Capture the cell that displays the provided text and extract its [x, y] central coordinate. 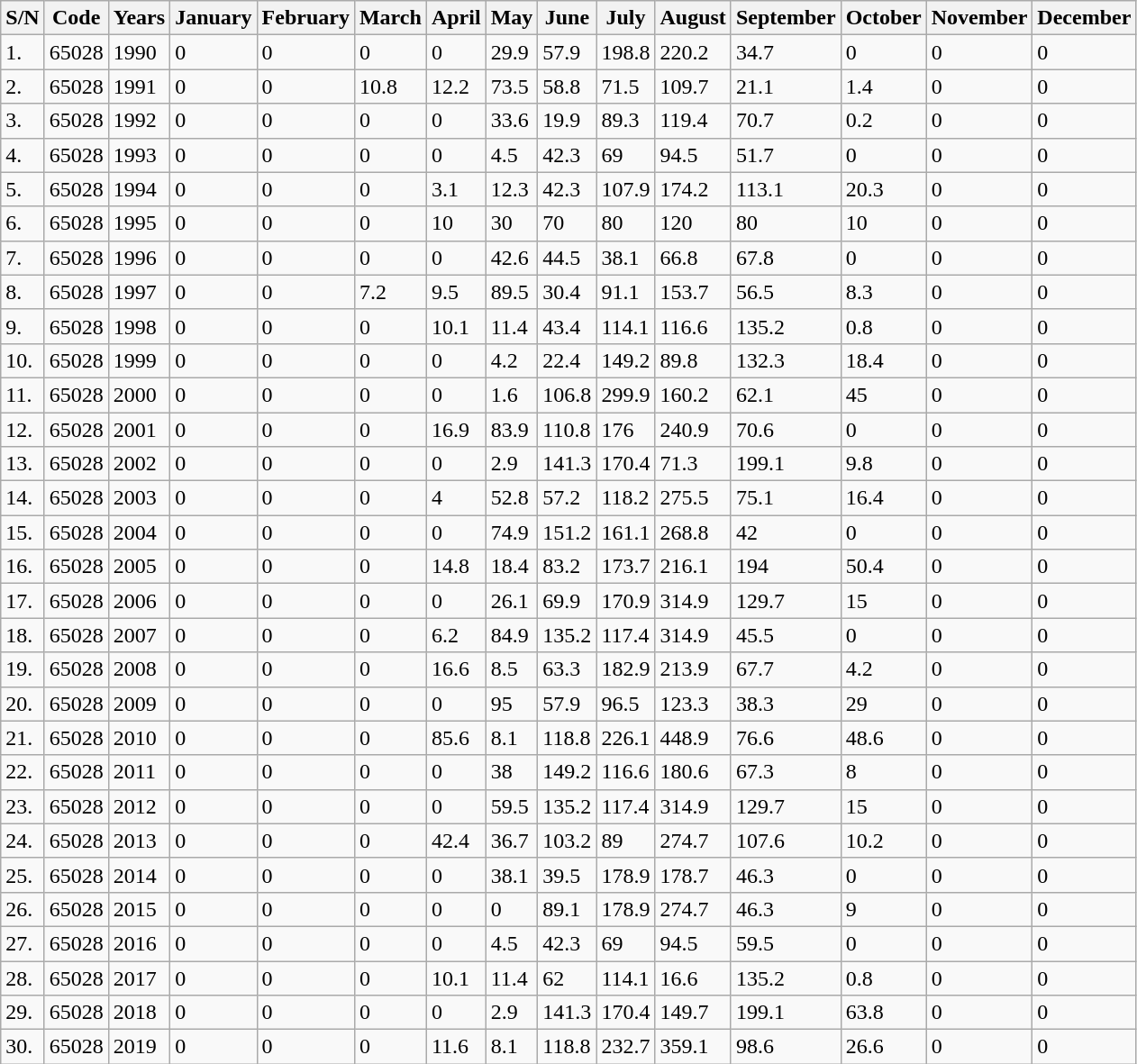
1994 [139, 189]
S/N [23, 18]
1993 [139, 155]
226.1 [625, 738]
107.6 [786, 841]
12. [23, 430]
2. [23, 86]
15. [23, 532]
5. [23, 189]
10.2 [883, 841]
89.3 [625, 121]
1995 [139, 223]
52.8 [512, 498]
4 [456, 498]
107.9 [625, 189]
10.8 [390, 86]
232.7 [625, 1047]
178.7 [693, 875]
7. [23, 258]
11.6 [456, 1047]
103.2 [568, 841]
November [979, 18]
161.1 [625, 532]
44.5 [568, 258]
9.5 [456, 292]
27. [23, 943]
76.6 [786, 738]
25. [23, 875]
91.1 [625, 292]
February [305, 18]
29 [883, 704]
182.9 [625, 669]
20.3 [883, 189]
16. [23, 567]
149.7 [693, 1013]
August [693, 18]
268.8 [693, 532]
70.7 [786, 121]
12.3 [512, 189]
June [568, 18]
1996 [139, 258]
38.3 [786, 704]
160.2 [693, 395]
109.7 [693, 86]
39.5 [568, 875]
176 [625, 430]
2004 [139, 532]
51.7 [786, 155]
33.6 [512, 121]
113.1 [786, 189]
10. [23, 360]
2019 [139, 1047]
180.6 [693, 772]
58.8 [568, 86]
48.6 [883, 738]
13. [23, 464]
January [214, 18]
132.3 [786, 360]
448.9 [693, 738]
29.9 [512, 52]
62 [568, 978]
11. [23, 395]
83.9 [512, 430]
50.4 [883, 567]
28. [23, 978]
2008 [139, 669]
70.6 [786, 430]
1991 [139, 86]
July [625, 18]
89.1 [568, 909]
83.2 [568, 567]
213.9 [693, 669]
38 [512, 772]
8. [23, 292]
151.2 [568, 532]
1.4 [883, 86]
359.1 [693, 1047]
71.5 [625, 86]
67.8 [786, 258]
1998 [139, 326]
30 [512, 223]
118.2 [625, 498]
110.8 [568, 430]
3. [23, 121]
299.9 [625, 395]
2011 [139, 772]
45 [883, 395]
119.4 [693, 121]
36.7 [512, 841]
8.3 [883, 292]
42.6 [512, 258]
March [390, 18]
26. [23, 909]
66.8 [693, 258]
2015 [139, 909]
21. [23, 738]
Years [139, 18]
12.2 [456, 86]
1990 [139, 52]
34.7 [786, 52]
153.7 [693, 292]
57.2 [568, 498]
194 [786, 567]
September [786, 18]
216.1 [693, 567]
1997 [139, 292]
May [512, 18]
26.1 [512, 601]
42.4 [456, 841]
67.7 [786, 669]
29. [23, 1013]
3.1 [456, 189]
0.2 [883, 121]
95 [512, 704]
14.8 [456, 567]
85.6 [456, 738]
21.1 [786, 86]
October [883, 18]
2016 [139, 943]
16.4 [883, 498]
70 [568, 223]
89 [625, 841]
120 [693, 223]
63.8 [883, 1013]
63.3 [568, 669]
6. [23, 223]
173.7 [625, 567]
275.5 [693, 498]
2005 [139, 567]
22. [23, 772]
17. [23, 601]
96.5 [625, 704]
106.8 [568, 395]
2013 [139, 841]
2014 [139, 875]
42 [786, 532]
43.4 [568, 326]
2006 [139, 601]
14. [23, 498]
69.9 [568, 601]
1992 [139, 121]
6.2 [456, 635]
2003 [139, 498]
45.5 [786, 635]
198.8 [625, 52]
71.3 [693, 464]
2000 [139, 395]
170.9 [625, 601]
24. [23, 841]
22.4 [568, 360]
16.9 [456, 430]
2001 [139, 430]
62.1 [786, 395]
67.3 [786, 772]
220.2 [693, 52]
April [456, 18]
2017 [139, 978]
19. [23, 669]
Code [76, 18]
8.5 [512, 669]
2007 [139, 635]
20. [23, 704]
56.5 [786, 292]
74.9 [512, 532]
19.9 [568, 121]
240.9 [693, 430]
2018 [139, 1013]
2002 [139, 464]
30.4 [568, 292]
84.9 [512, 635]
98.6 [786, 1047]
1. [23, 52]
2010 [139, 738]
9.8 [883, 464]
73.5 [512, 86]
2009 [139, 704]
4. [23, 155]
26.6 [883, 1047]
174.2 [693, 189]
1999 [139, 360]
89.5 [512, 292]
89.8 [693, 360]
7.2 [390, 292]
1.6 [512, 395]
123.3 [693, 704]
9. [23, 326]
8 [883, 772]
18. [23, 635]
75.1 [786, 498]
2012 [139, 806]
30. [23, 1047]
December [1085, 18]
9 [883, 909]
23. [23, 806]
